Determine the (x, y) coordinate at the center of the cell enclosing the given text.  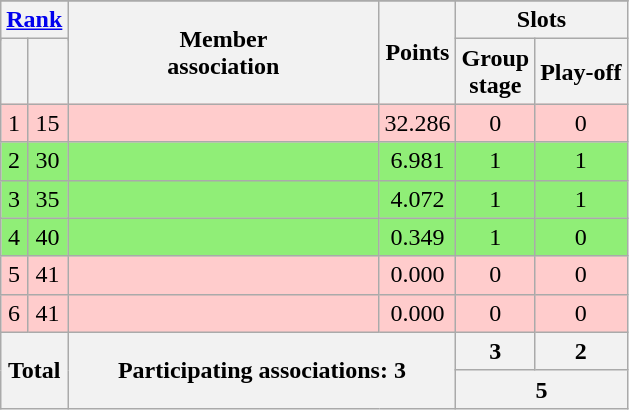
Slots (542, 20)
6.981 (418, 161)
35 (47, 199)
4 (14, 237)
Memberassociation (224, 52)
32.286 (418, 123)
Play-off (581, 72)
30 (47, 161)
Points (418, 52)
Rank (34, 20)
Groupstage (496, 72)
4.072 (418, 199)
Total (34, 370)
6 (14, 313)
40 (47, 237)
15 (47, 123)
Participating associations: 3 (262, 370)
0.349 (418, 237)
